Scan for the cell matching the given text and deliver its (x, y) coordinate at center. 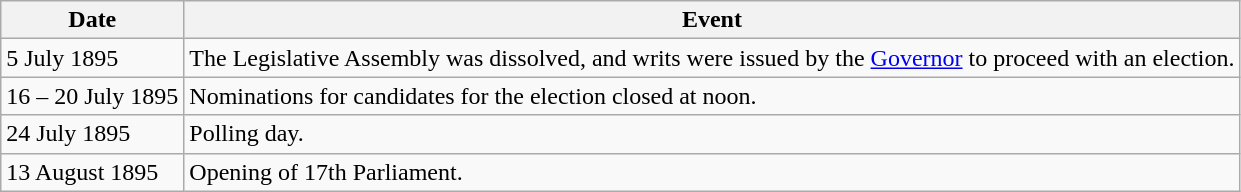
The Legislative Assembly was dissolved, and writs were issued by the Governor to proceed with an election. (712, 58)
5 July 1895 (92, 58)
Nominations for candidates for the election closed at noon. (712, 96)
16 – 20 July 1895 (92, 96)
Polling day. (712, 134)
24 July 1895 (92, 134)
Date (92, 20)
Opening of 17th Parliament. (712, 172)
Event (712, 20)
13 August 1895 (92, 172)
